Provide the (x, y) coordinate of the cell's center where the given text is located.  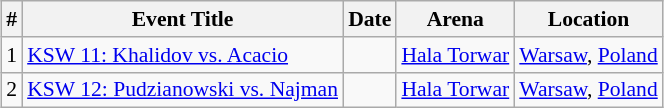
Date (370, 19)
2 (12, 90)
KSW 11: Khalidov vs. Acacio (182, 55)
Location (588, 19)
Arena (455, 19)
# (12, 19)
KSW 12: Pudzianowski vs. Najman (182, 90)
Event Title (182, 19)
1 (12, 55)
